Return [X, Y] of the center of cell containing provided text 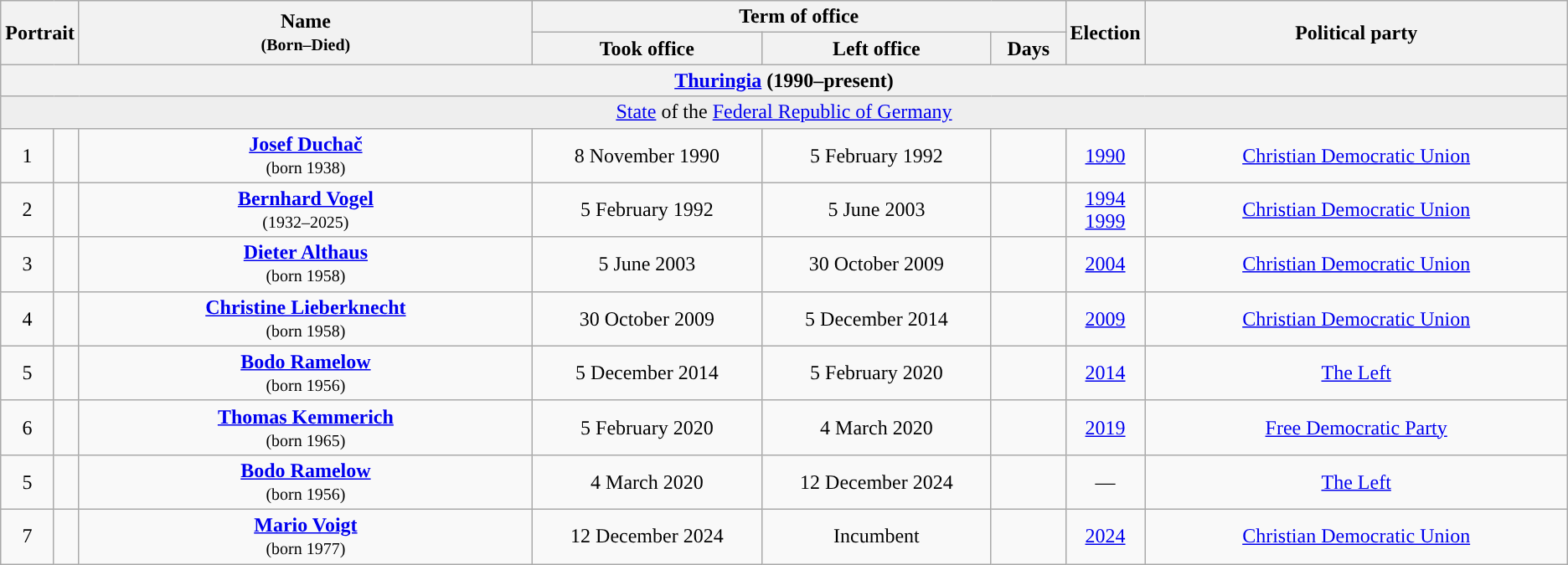
Christine Lieberknecht(born 1958) [305, 318]
1990 [1106, 156]
Mario Voigt(born 1977) [305, 536]
19941999 [1106, 209]
Took office [647, 49]
6 [27, 427]
1 [27, 156]
8 November 1990 [647, 156]
2004 [1106, 265]
Thomas Kemmerich(born 1965) [305, 427]
Days [1029, 49]
Portrait [40, 33]
Left office [876, 49]
— [1106, 482]
7 [27, 536]
State of the Federal Republic of Germany [784, 112]
Bernhard Vogel(1932–2025) [305, 209]
Dieter Althaus(born 1958) [305, 265]
2019 [1106, 427]
3 [27, 265]
Election [1106, 33]
Free Democratic Party [1356, 427]
Name(Born–Died) [305, 33]
Josef Duchač(born 1938) [305, 156]
Thuringia (1990–present) [784, 80]
Incumbent [876, 536]
Term of office [799, 17]
Political party [1356, 33]
4 [27, 318]
2009 [1106, 318]
2024 [1106, 536]
2 [27, 209]
2014 [1106, 373]
